Search for the cell housing the specified text and yield its [X, Y] center coordinate. 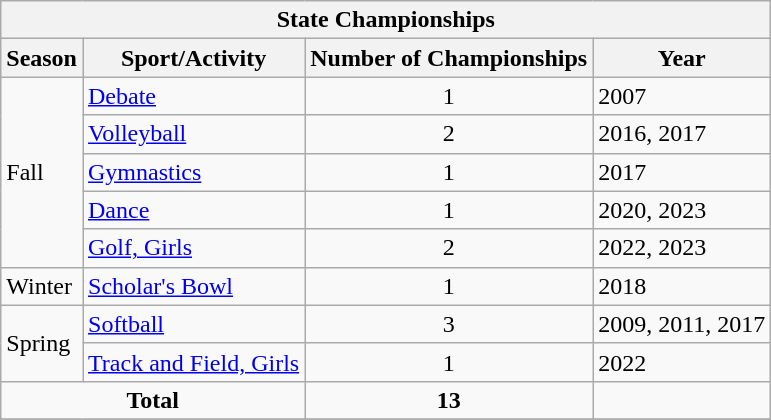
13 [449, 400]
2009, 2011, 2017 [682, 324]
Total [153, 400]
Year [682, 58]
State Championships [386, 20]
Scholar's Bowl [193, 286]
Sport/Activity [193, 58]
Track and Field, Girls [193, 362]
Golf, Girls [193, 248]
2020, 2023 [682, 210]
2022 [682, 362]
Spring [42, 343]
2022, 2023 [682, 248]
2017 [682, 172]
Season [42, 58]
2016, 2017 [682, 134]
Debate [193, 96]
Fall [42, 172]
Number of Championships [449, 58]
Winter [42, 286]
Volleyball [193, 134]
Softball [193, 324]
Gymnastics [193, 172]
3 [449, 324]
2007 [682, 96]
2018 [682, 286]
Dance [193, 210]
